Return [x, y] of the center of cell containing provided text 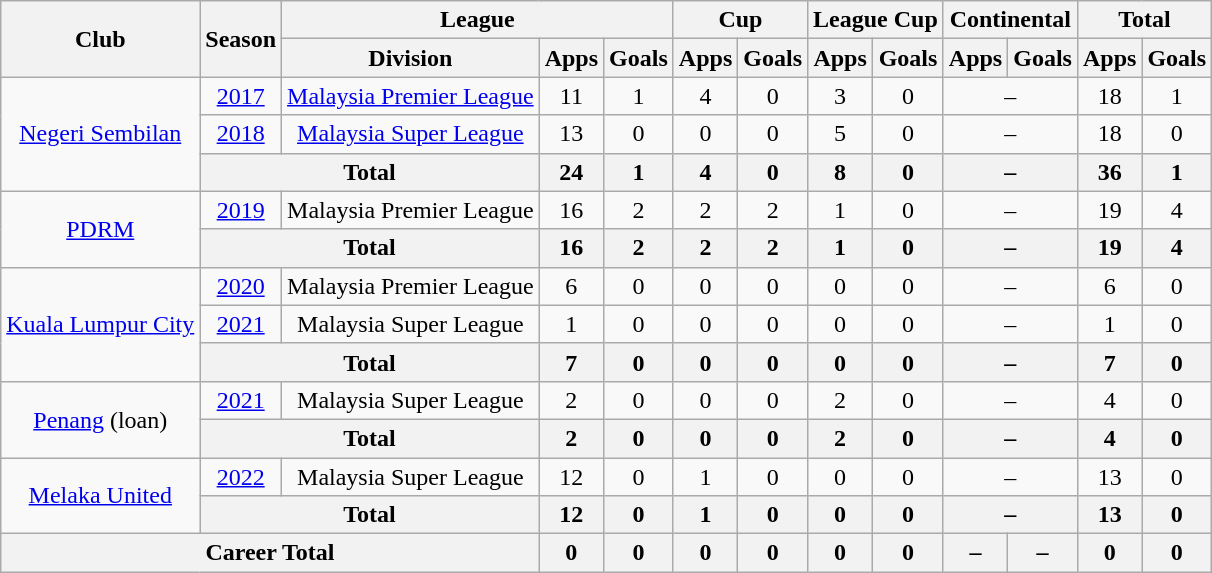
Penang (loan) [100, 419]
11 [571, 96]
24 [571, 172]
Club [100, 39]
2018 [241, 134]
Season [241, 39]
Melaka United [100, 496]
2017 [241, 96]
Cup [740, 20]
Continental [1010, 20]
League Cup [876, 20]
2022 [241, 477]
5 [840, 134]
League [478, 20]
36 [1109, 172]
Kuala Lumpur City [100, 324]
Division [411, 58]
8 [840, 172]
2020 [241, 286]
Negeri Sembilan [100, 134]
3 [840, 96]
2019 [241, 210]
Career Total [270, 553]
PDRM [100, 229]
